For the text-containing cell, return its midpoint in (X, Y) coordinate format. 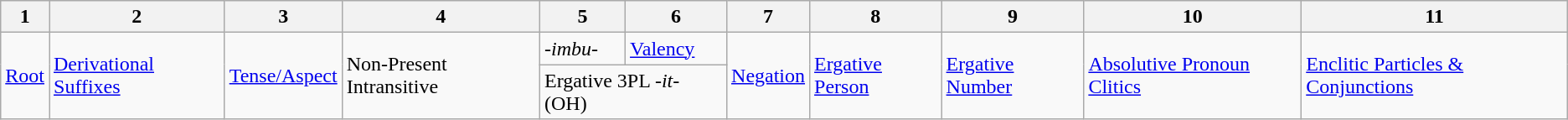
3 (283, 17)
5 (582, 17)
8 (876, 17)
Tense/Aspect (283, 76)
Absolutive Pronoun Clitics (1193, 76)
Ergative 3PL -it- (OH) (633, 92)
10 (1193, 17)
9 (1013, 17)
-imbu- (582, 49)
7 (769, 17)
11 (1435, 17)
Root (25, 76)
Enclitic Particles & Conjunctions (1435, 76)
6 (677, 17)
Ergative Person (876, 76)
2 (137, 17)
1 (25, 17)
Ergative Number (1013, 76)
Valency (677, 49)
4 (441, 17)
Derivational Suffixes (137, 76)
Negation (769, 76)
Non-Present Intransitive (441, 76)
